For the text-containing cell, return its midpoint in [X, Y] coordinate format. 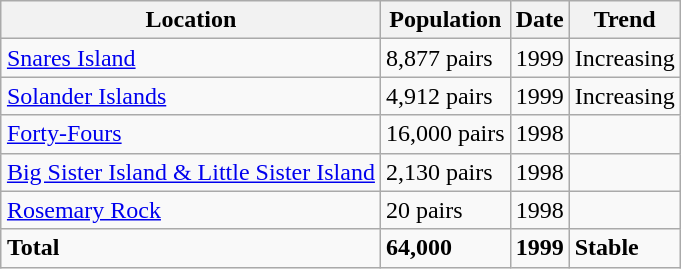
Total [190, 248]
Trend [624, 20]
Forty-Fours [190, 134]
Stable [624, 248]
Snares Island [190, 58]
Population [445, 20]
Big Sister Island & Little Sister Island [190, 172]
64,000 [445, 248]
Location [190, 20]
Solander Islands [190, 96]
16,000 pairs [445, 134]
8,877 pairs [445, 58]
4,912 pairs [445, 96]
20 pairs [445, 210]
Rosemary Rock [190, 210]
2,130 pairs [445, 172]
Date [540, 20]
